Pinpoint the cell where the given text exists, returning its (X, Y) midpoint coordinate. 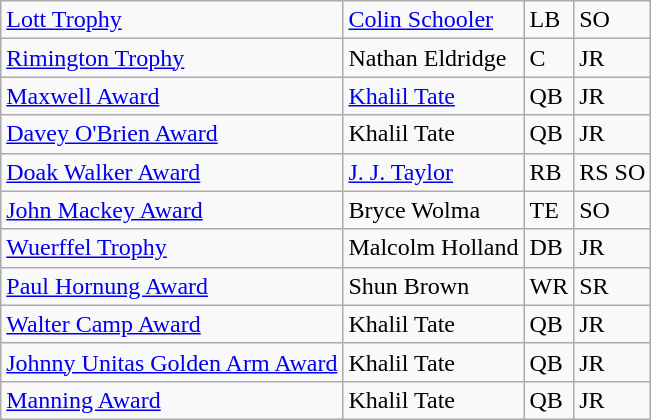
TE (549, 210)
Colin Schooler (434, 20)
Wuerffel Trophy (172, 248)
WR (549, 286)
Shun Brown (434, 286)
Doak Walker Award (172, 172)
Lott Trophy (172, 20)
Davey O'Brien Award (172, 134)
Johnny Unitas Golden Arm Award (172, 362)
SR (612, 286)
Paul Hornung Award (172, 286)
Walter Camp Award (172, 324)
RS SO (612, 172)
Rimington Trophy (172, 58)
Nathan Eldridge (434, 58)
RB (549, 172)
John Mackey Award (172, 210)
LB (549, 20)
J. J. Taylor (434, 172)
C (549, 58)
Maxwell Award (172, 96)
Malcolm Holland (434, 248)
Manning Award (172, 400)
Bryce Wolma (434, 210)
DB (549, 248)
